Return the [X, Y] coordinate for the center point of the cell that contains the specified text.  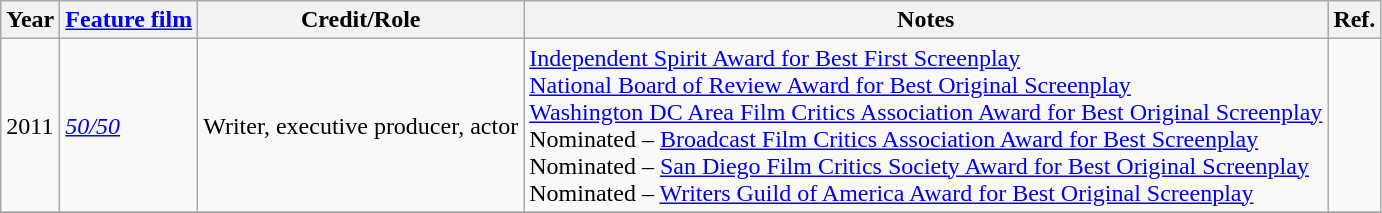
50/50 [129, 126]
2011 [30, 126]
Year [30, 20]
Writer, executive producer, actor [361, 126]
Feature film [129, 20]
Ref. [1354, 20]
Credit/Role [361, 20]
Notes [926, 20]
